Return (x, y) of the center of cell containing provided text 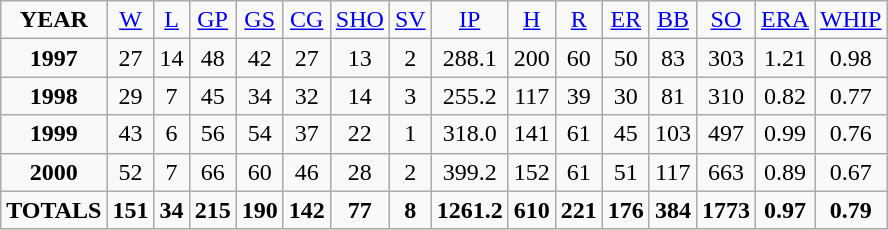
152 (532, 172)
WHIP (851, 20)
663 (726, 172)
318.0 (470, 134)
221 (578, 210)
22 (360, 134)
1261.2 (470, 210)
0.97 (784, 210)
77 (360, 210)
610 (532, 210)
52 (130, 172)
SHO (360, 20)
28 (360, 172)
SO (726, 20)
151 (130, 210)
8 (410, 210)
215 (212, 210)
IP (470, 20)
6 (172, 134)
GP (212, 20)
54 (260, 134)
51 (626, 172)
0.77 (851, 96)
2000 (54, 172)
399.2 (470, 172)
30 (626, 96)
48 (212, 58)
103 (672, 134)
1999 (54, 134)
ER (626, 20)
32 (306, 96)
288.1 (470, 58)
310 (726, 96)
56 (212, 134)
0.98 (851, 58)
42 (260, 58)
R (578, 20)
83 (672, 58)
255.2 (470, 96)
3 (410, 96)
29 (130, 96)
176 (626, 210)
497 (726, 134)
0.79 (851, 210)
L (172, 20)
0.67 (851, 172)
BB (672, 20)
37 (306, 134)
50 (626, 58)
81 (672, 96)
46 (306, 172)
190 (260, 210)
142 (306, 210)
43 (130, 134)
H (532, 20)
YEAR (54, 20)
141 (532, 134)
1 (410, 134)
SV (410, 20)
384 (672, 210)
0.99 (784, 134)
0.82 (784, 96)
TOTALS (54, 210)
13 (360, 58)
39 (578, 96)
1.21 (784, 58)
W (130, 20)
66 (212, 172)
1997 (54, 58)
0.76 (851, 134)
0.89 (784, 172)
GS (260, 20)
200 (532, 58)
303 (726, 58)
ERA (784, 20)
1773 (726, 210)
1998 (54, 96)
CG (306, 20)
